Provide the [X, Y] coordinate of the cell's center where the given text is located.  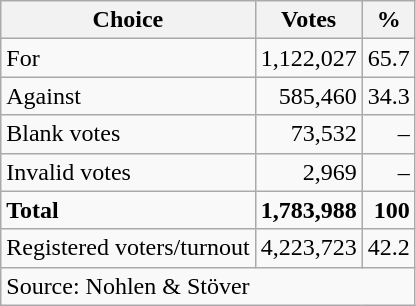
Votes [308, 20]
2,969 [308, 172]
Total [128, 210]
Against [128, 96]
1,122,027 [308, 58]
65.7 [388, 58]
Registered voters/turnout [128, 248]
Invalid votes [128, 172]
100 [388, 210]
Blank votes [128, 134]
34.3 [388, 96]
4,223,723 [308, 248]
Choice [128, 20]
73,532 [308, 134]
42.2 [388, 248]
% [388, 20]
For [128, 58]
585,460 [308, 96]
1,783,988 [308, 210]
Source: Nohlen & Stöver [208, 286]
